Find where the given text appears and provide that cell's center as [X, Y] coordinate. 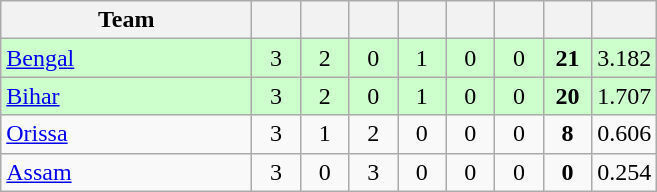
Orissa [126, 134]
8 [568, 134]
Bengal [126, 58]
3.182 [624, 58]
1.707 [624, 96]
20 [568, 96]
0.606 [624, 134]
21 [568, 58]
Assam [126, 172]
Team [126, 20]
0.254 [624, 172]
Bihar [126, 96]
